Locate the cell with the specified text and output its [x, y] center coordinate. 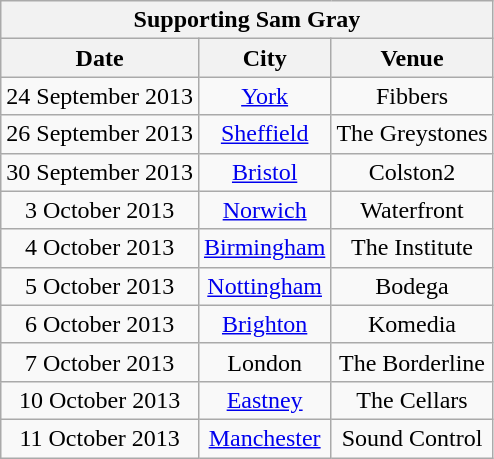
Norwich [264, 210]
Date [100, 58]
30 September 2013 [100, 172]
11 October 2013 [100, 438]
Bodega [412, 286]
Sound Control [412, 438]
10 October 2013 [100, 400]
City [264, 58]
Brighton [264, 324]
Waterfront [412, 210]
Venue [412, 58]
Bristol [264, 172]
The Institute [412, 248]
24 September 2013 [100, 96]
Eastney [264, 400]
London [264, 362]
Komedia [412, 324]
Birmingham [264, 248]
3 October 2013 [100, 210]
Manchester [264, 438]
Colston2 [412, 172]
7 October 2013 [100, 362]
Sheffield [264, 134]
The Borderline [412, 362]
6 October 2013 [100, 324]
The Cellars [412, 400]
The Greystones [412, 134]
Supporting Sam Gray [247, 20]
Fibbers [412, 96]
26 September 2013 [100, 134]
5 October 2013 [100, 286]
Nottingham [264, 286]
4 October 2013 [100, 248]
York [264, 96]
